Locate the cell with the specified text and output its [x, y] center coordinate. 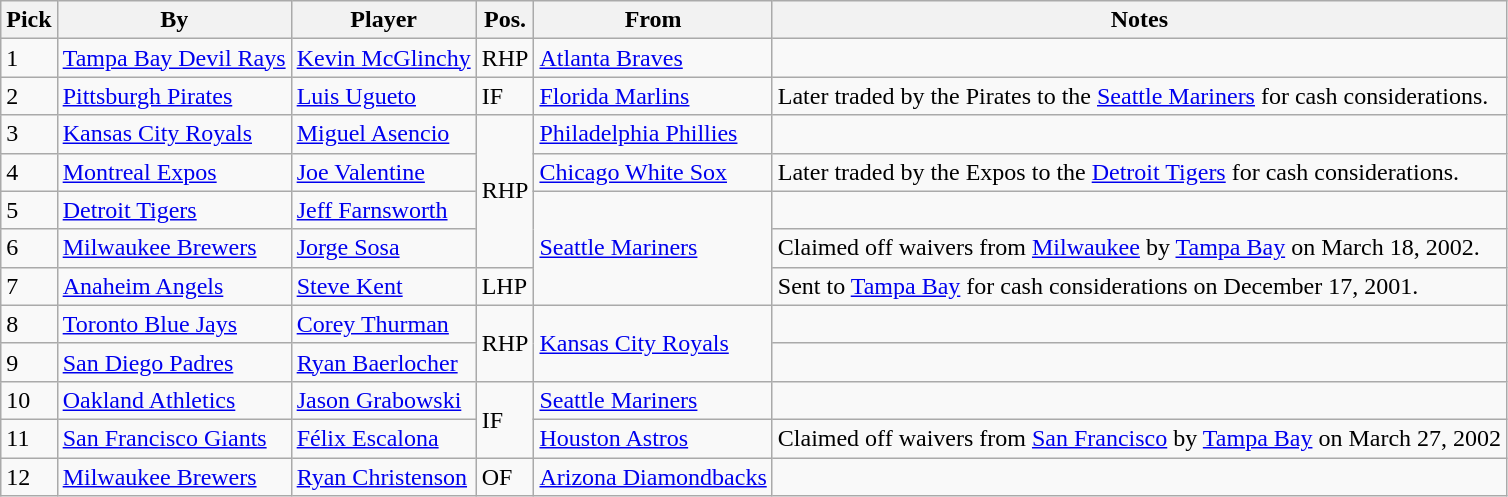
Sent to Tampa Bay for cash considerations on December 17, 2001. [1139, 286]
8 [29, 324]
2 [29, 96]
Player [384, 20]
Later traded by the Pirates to the Seattle Mariners for cash considerations. [1139, 96]
Jorge Sosa [384, 248]
Claimed off waivers from Milwaukee by Tampa Bay on March 18, 2002. [1139, 248]
Houston Astros [653, 438]
LHP [505, 286]
6 [29, 248]
Miguel Asencio [384, 134]
7 [29, 286]
Atlanta Braves [653, 58]
Anaheim Angels [174, 286]
From [653, 20]
1 [29, 58]
Philadelphia Phillies [653, 134]
Corey Thurman [384, 324]
Florida Marlins [653, 96]
Chicago White Sox [653, 172]
Luis Ugueto [384, 96]
Arizona Diamondbacks [653, 477]
4 [29, 172]
Claimed off waivers from San Francisco by Tampa Bay on March 27, 2002 [1139, 438]
Jeff Farnsworth [384, 210]
Toronto Blue Jays [174, 324]
Pos. [505, 20]
Steve Kent [384, 286]
Notes [1139, 20]
Ryan Christenson [384, 477]
11 [29, 438]
Oakland Athletics [174, 400]
Tampa Bay Devil Rays [174, 58]
Félix Escalona [384, 438]
9 [29, 362]
Detroit Tigers [174, 210]
10 [29, 400]
San Francisco Giants [174, 438]
By [174, 20]
San Diego Padres [174, 362]
Pick [29, 20]
OF [505, 477]
12 [29, 477]
Ryan Baerlocher [384, 362]
Pittsburgh Pirates [174, 96]
Joe Valentine [384, 172]
Jason Grabowski [384, 400]
Later traded by the Expos to the Detroit Tigers for cash considerations. [1139, 172]
3 [29, 134]
Kevin McGlinchy [384, 58]
5 [29, 210]
Montreal Expos [174, 172]
